Provide the (x, y) coordinate of the cell's center where the given text is located.  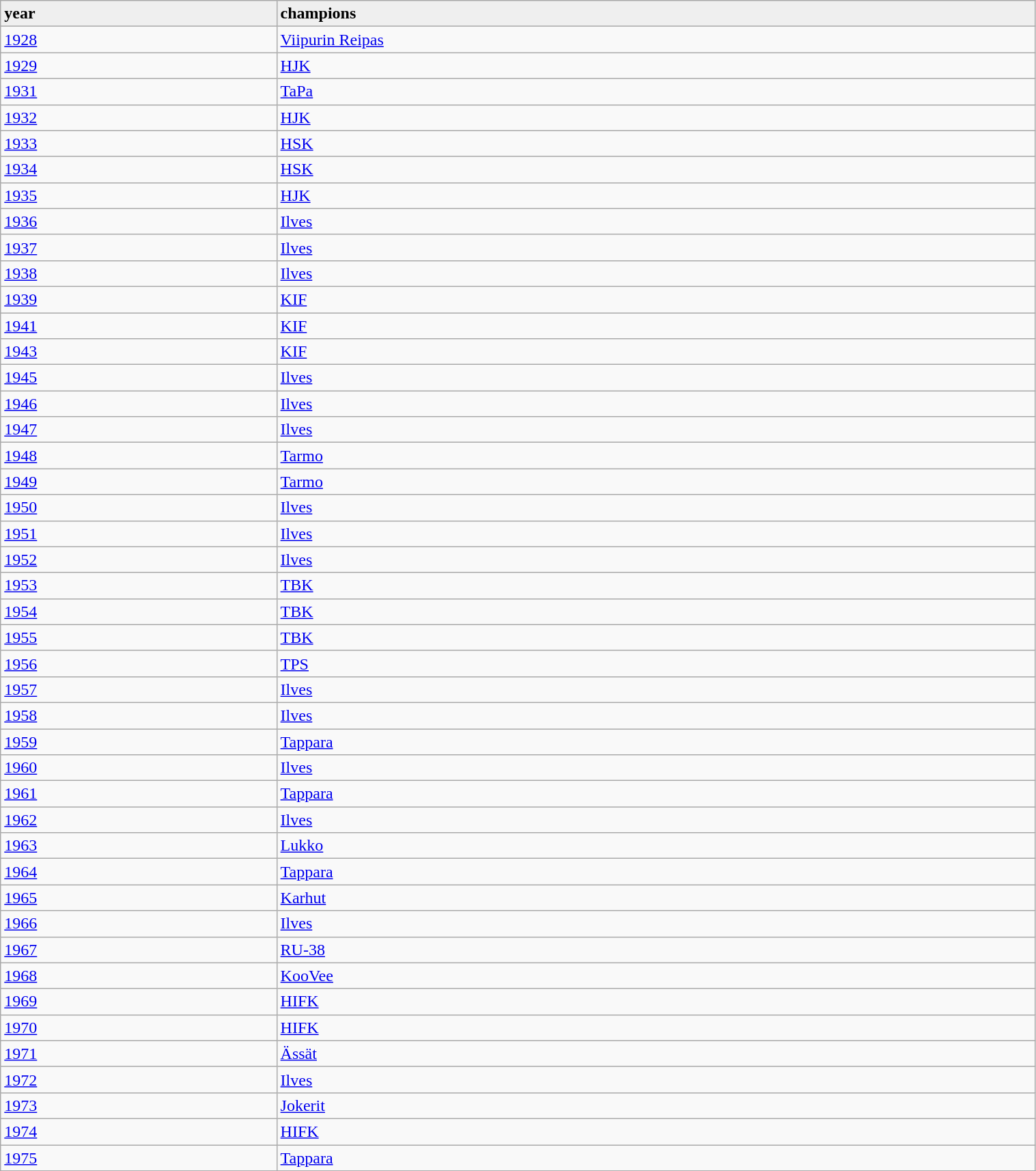
1955 (139, 637)
1937 (139, 247)
1963 (139, 846)
1953 (139, 585)
1943 (139, 352)
1933 (139, 143)
1928 (139, 40)
1969 (139, 1002)
1957 (139, 689)
1967 (139, 950)
1938 (139, 273)
1939 (139, 299)
1952 (139, 560)
TPS (656, 663)
Karhut (656, 898)
1961 (139, 794)
1931 (139, 92)
1958 (139, 715)
1975 (139, 1158)
1964 (139, 872)
1950 (139, 508)
KooVee (656, 976)
1932 (139, 118)
champions (656, 14)
1956 (139, 663)
1973 (139, 1105)
1935 (139, 195)
1966 (139, 924)
1954 (139, 611)
1951 (139, 534)
1965 (139, 898)
Lukko (656, 846)
1959 (139, 741)
1929 (139, 66)
1946 (139, 404)
1936 (139, 221)
year (139, 14)
1962 (139, 820)
1960 (139, 768)
Viipurin Reipas (656, 40)
1968 (139, 976)
1974 (139, 1131)
1941 (139, 326)
Jokerit (656, 1105)
RU-38 (656, 950)
1945 (139, 378)
1971 (139, 1053)
1972 (139, 1079)
Ässät (656, 1053)
1970 (139, 1028)
TaPa (656, 92)
1949 (139, 482)
1934 (139, 169)
1947 (139, 430)
1948 (139, 456)
